From the cell containing the given text, extract its center point as (x, y) coordinate. 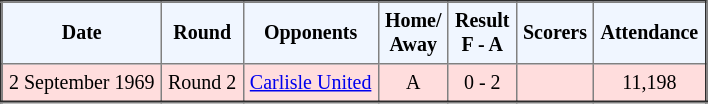
2 September 1969 (82, 83)
Round 2 (202, 83)
ResultF - A (482, 33)
Carlisle United (310, 83)
A (413, 83)
11,198 (650, 83)
Opponents (310, 33)
Date (82, 33)
0 - 2 (482, 83)
Attendance (650, 33)
Round (202, 33)
Scorers (555, 33)
Home/Away (413, 33)
